Find where the given text appears and provide that cell's center as [X, Y] coordinate. 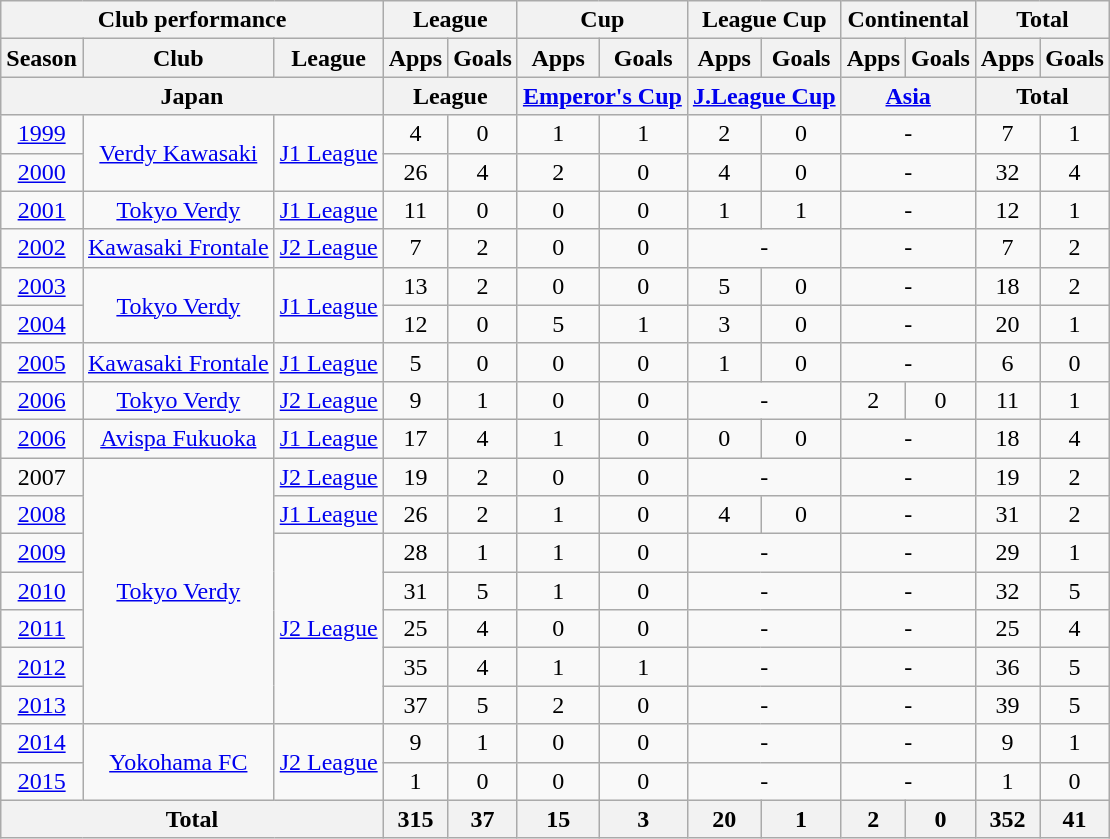
Yokohama FC [178, 762]
Avispa Fukuoka [178, 438]
Club performance [192, 20]
2005 [42, 362]
Season [42, 58]
Cup [602, 20]
2015 [42, 781]
17 [415, 438]
2007 [42, 477]
Asia [908, 96]
2009 [42, 553]
1999 [42, 134]
2012 [42, 667]
35 [415, 667]
2003 [42, 286]
39 [1007, 705]
Emperor's Cup [602, 96]
41 [1075, 819]
29 [1007, 553]
2010 [42, 591]
2000 [42, 172]
2013 [42, 705]
2002 [42, 248]
League Cup [764, 20]
2001 [42, 210]
Club [178, 58]
315 [415, 819]
15 [558, 819]
13 [415, 286]
Verdy Kawasaki [178, 153]
2014 [42, 743]
352 [1007, 819]
6 [1007, 362]
Continental [908, 20]
2011 [42, 629]
28 [415, 553]
Japan [192, 96]
2008 [42, 515]
J.League Cup [764, 96]
2004 [42, 324]
36 [1007, 667]
